From the cell containing the given text, extract its center point as (X, Y) coordinate. 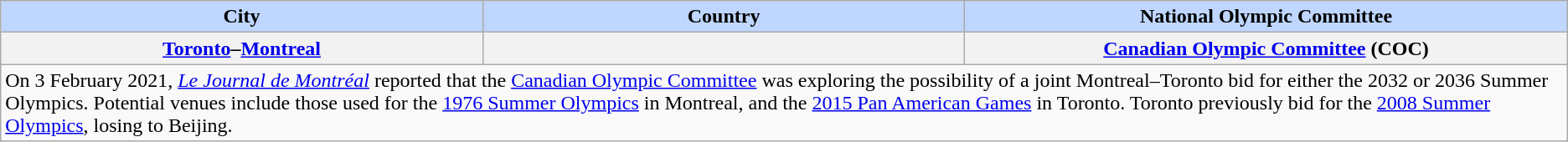
City (242, 17)
National Olympic Committee (1266, 17)
Canadian Olympic Committee (COC) (1266, 48)
Toronto–Montreal (242, 48)
Country (724, 17)
